Detect which cell encompasses the target text, then output its (x, y) center coordinate. 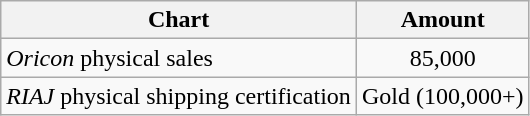
85,000 (442, 58)
Amount (442, 20)
Gold (100,000+) (442, 96)
Oricon physical sales (179, 58)
Chart (179, 20)
RIAJ physical shipping certification (179, 96)
